Determine the [x, y] coordinate at the center of the cell enclosing the given text.  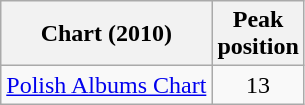
13 [258, 85]
Polish Albums Chart [106, 85]
Chart (2010) [106, 34]
Peakposition [258, 34]
